Search for the cell housing the specified text and yield its (x, y) center coordinate. 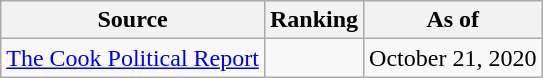
As of (453, 20)
Source (133, 20)
The Cook Political Report (133, 58)
Ranking (314, 20)
October 21, 2020 (453, 58)
